Return the [x, y] coordinate for the center point of the cell that contains the specified text.  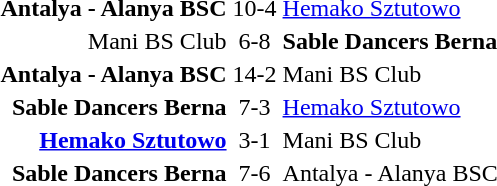
6-8 [254, 41]
14-2 [254, 74]
3-1 [254, 140]
7-3 [254, 107]
